Output the (x, y) coordinate of the center of the cell containing the given text.  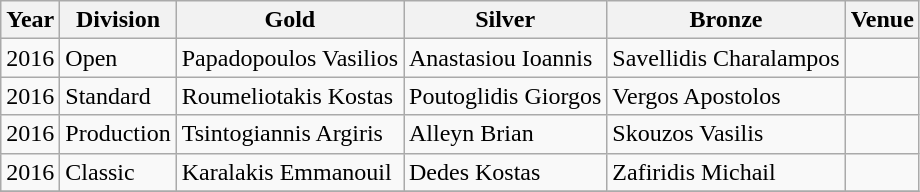
Savellidis Charalampos (726, 58)
Venue (882, 20)
Tsintogiannis Argiris (290, 134)
Skouzos Vasilis (726, 134)
Gold (290, 20)
Year (30, 20)
Open (118, 58)
Standard (118, 96)
Classic (118, 172)
Zafiridis Michail (726, 172)
Division (118, 20)
Vergos Apostolos (726, 96)
Anastasiou Ioannis (506, 58)
Dedes Kostas (506, 172)
Production (118, 134)
Alleyn Brian (506, 134)
Bronze (726, 20)
Karalakis Emmanouil (290, 172)
Papadopoulos Vasilios (290, 58)
Poutoglidis Giorgos (506, 96)
Silver (506, 20)
Roumeliotakis Kostas (290, 96)
